Determine the (x, y) coordinate at the center of the cell enclosing the given text.  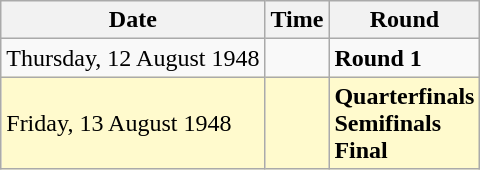
Date (133, 20)
Round 1 (404, 58)
Thursday, 12 August 1948 (133, 58)
QuarterfinalsSemifinalsFinal (404, 123)
Time (297, 20)
Round (404, 20)
Friday, 13 August 1948 (133, 123)
